Provide the (x, y) coordinate of the cell's center where the given text is located.  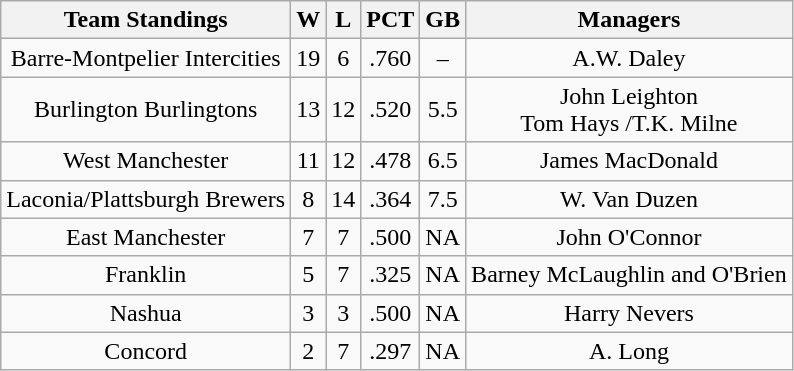
John O'Connor (630, 237)
11 (308, 161)
Barre-Montpelier Intercities (146, 58)
8 (308, 199)
6 (344, 58)
Managers (630, 20)
Harry Nevers (630, 313)
.364 (390, 199)
Franklin (146, 275)
6.5 (443, 161)
7.5 (443, 199)
Nashua (146, 313)
PCT (390, 20)
14 (344, 199)
5.5 (443, 110)
.520 (390, 110)
19 (308, 58)
5 (308, 275)
W (308, 20)
13 (308, 110)
2 (308, 351)
A. Long (630, 351)
Burlington Burlingtons (146, 110)
A.W. Daley (630, 58)
Team Standings (146, 20)
West Manchester (146, 161)
James MacDonald (630, 161)
John LeightonTom Hays /T.K. Milne (630, 110)
.760 (390, 58)
– (443, 58)
.297 (390, 351)
Concord (146, 351)
Barney McLaughlin and O'Brien (630, 275)
.325 (390, 275)
.478 (390, 161)
GB (443, 20)
L (344, 20)
W. Van Duzen (630, 199)
Laconia/Plattsburgh Brewers (146, 199)
East Manchester (146, 237)
